Find where the given text appears and provide that cell's center as (x, y) coordinate. 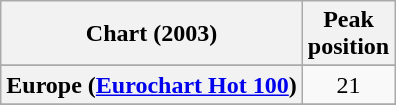
21 (348, 85)
Europe (Eurochart Hot 100) (152, 85)
Chart (2003) (152, 34)
Peakposition (348, 34)
